Output the [x, y] coordinate of the center of the cell containing the given text.  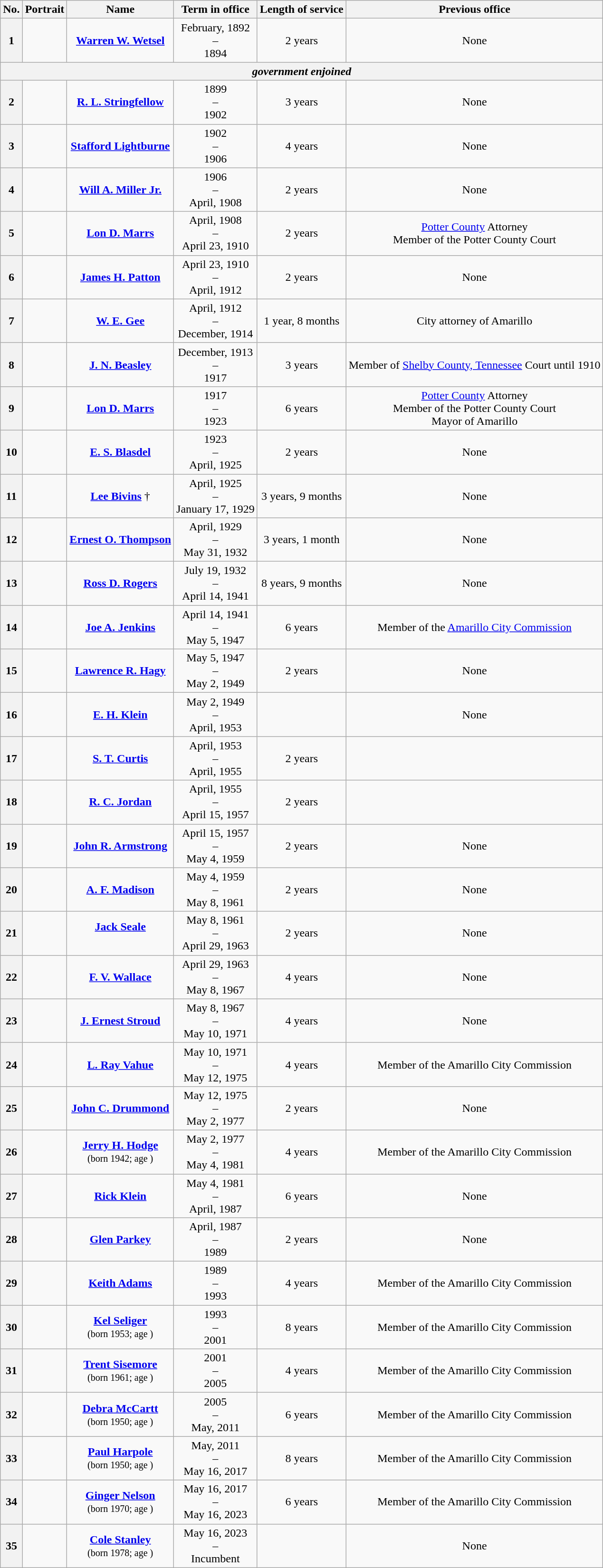
April 14, 1941 – May 5, 1947 [216, 627]
J. Ernest Stroud [121, 1021]
R. L. Stringfellow [121, 102]
18 [11, 802]
April 15, 1957 – May 4, 1959 [216, 846]
1917 – 1923 [216, 408]
May 12, 1975 – May 2, 1977 [216, 1108]
Joe A. Jenkins [121, 627]
May 2, 1977 – May 4, 1981 [216, 1152]
1 year, 8 months [301, 321]
Keith Adams [121, 1283]
Stafford Lightburne [121, 146]
4 [11, 190]
Will A. Miller Jr. [121, 190]
May 8, 1967 – May 10, 1971 [216, 1021]
1923 – April, 1925 [216, 452]
E. S. Blasdel [121, 452]
5 [11, 233]
11 [11, 496]
28 [11, 1240]
Rick Klein [121, 1195]
Ernest O. Thompson [121, 540]
15 [11, 671]
May 4, 1959 – May 8, 1961 [216, 889]
21 [11, 933]
April 23, 1910 – April, 1912 [216, 277]
April 29, 1963 – May 8, 1967 [216, 977]
Potter County Attorney Member of the Potter County Court Mayor of Amarillo [474, 408]
Paul Harpole(born 1950; age ) [121, 1458]
35 [11, 1546]
22 [11, 977]
34 [11, 1502]
20 [11, 889]
26 [11, 1152]
Glen Parkey [121, 1240]
1906 – April, 1908 [216, 190]
8 years, 9 months [301, 583]
February, 1892 – 1894 [216, 40]
W. E. Gee [121, 321]
James H. Patton [121, 277]
7 [11, 321]
27 [11, 1195]
April, 1953 –April, 1955 [216, 758]
Ross D. Rogers [121, 583]
25 [11, 1108]
13 [11, 583]
April, 1929 – May 31, 1932 [216, 540]
May 2, 1949 – April, 1953 [216, 715]
R. C. Jordan [121, 802]
8 [11, 364]
Debra McCartt (born 1950; age ) [121, 1415]
14 [11, 627]
30 [11, 1327]
May 16, 2017 – May 16, 2023 [216, 1502]
32 [11, 1415]
33 [11, 1458]
Portrait [45, 10]
John C. Drummond [121, 1108]
Term in office [216, 10]
December, 1913 – 1917 [216, 364]
24 [11, 1064]
April, 1908 – April 23, 1910 [216, 233]
1993 – 2001 [216, 1327]
3 years, 1 month [301, 540]
John R. Armstrong [121, 846]
L. Ray Vahue [121, 1064]
1902 – 1906 [216, 146]
April, 1912 – December, 1914 [216, 321]
April, 1987 – 1989 [216, 1240]
May 16, 2023 – Incumbent [216, 1546]
29 [11, 1283]
9 [11, 408]
Lawrence R. Hagy [121, 671]
May 5, 1947 – May 2, 1949 [216, 671]
6 [11, 277]
April, 1925 – January 17, 1929 [216, 496]
Trent Sisemore (born 1961; age ) [121, 1371]
May 10, 1971 – May 12, 1975 [216, 1064]
July 19, 1932 – April 14, 1941 [216, 583]
Length of service [301, 10]
Member of Shelby County, Tennessee Court until 1910 [474, 364]
City attorney of Amarillo [474, 321]
2005 – May, 2011 [216, 1415]
2001 – 2005 [216, 1371]
1899 – 1902 [216, 102]
April, 1955 – April 15, 1957 [216, 802]
31 [11, 1371]
A. F. Madison [121, 889]
Name [121, 10]
Previous office [474, 10]
E. H. Klein [121, 715]
Cole Stanley (born 1978; age ) [121, 1546]
May 8, 1961 – April 29, 1963 [216, 933]
19 [11, 846]
May, 2011 – May 16, 2017 [216, 1458]
F. V. Wallace [121, 977]
Potter County Attorney Member of the Potter County Court [474, 233]
government enjoined [302, 71]
1989 – 1993 [216, 1283]
Kel Seliger(born 1953; age ) [121, 1327]
12 [11, 540]
J. N. Beasley [121, 364]
Ginger Nelson (born 1970; age ) [121, 1502]
Jack Seale [121, 933]
23 [11, 1021]
May 4, 1981 – April, 1987 [216, 1195]
1 [11, 40]
10 [11, 452]
Warren W. Wetsel [121, 40]
16 [11, 715]
3 years, 9 months [301, 496]
2 [11, 102]
17 [11, 758]
3 [11, 146]
Jerry H. Hodge(born 1942; age ) [121, 1152]
No. [11, 10]
S. T. Curtis [121, 758]
Lee Bivins † [121, 496]
